Return (x, y) of the center of cell containing provided text 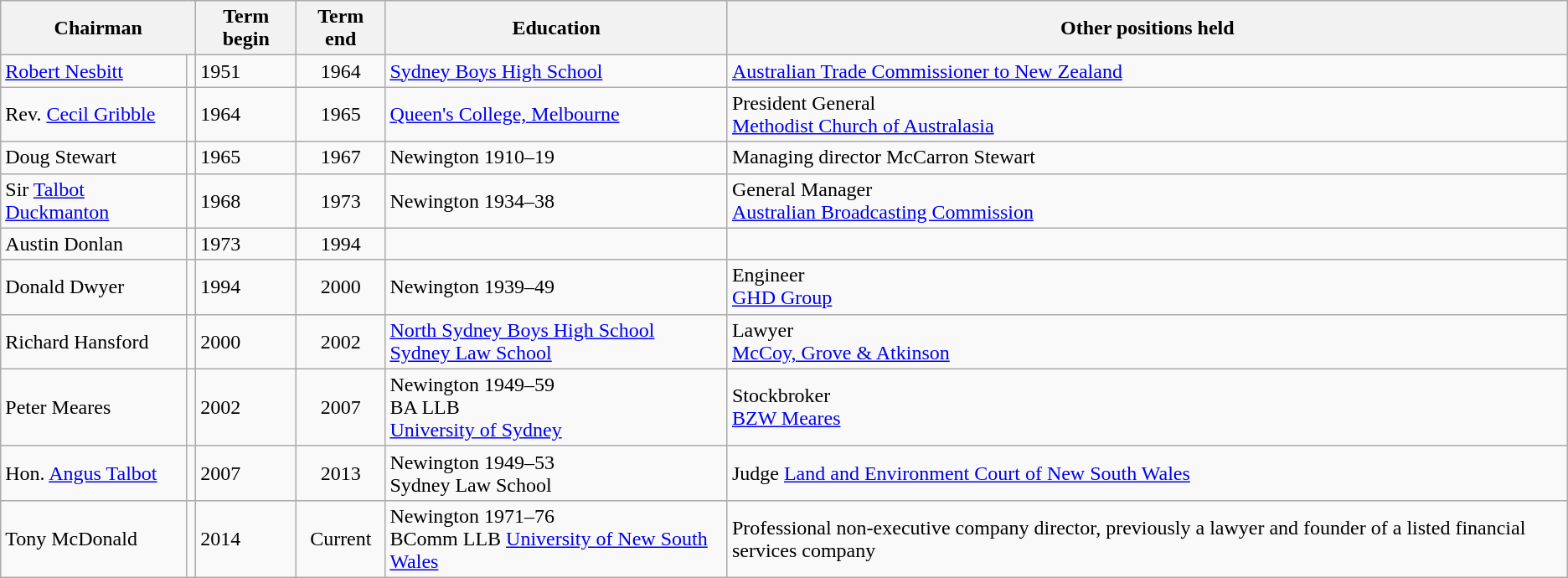
2014 (246, 539)
StockbrokerBZW Meares (1148, 407)
Judge Land and Environment Court of New South Wales (1148, 472)
Newington 1949–59BA LLBUniversity of Sydney (556, 407)
Newington 1939–49 (556, 286)
Austin Donlan (94, 244)
1951 (246, 71)
Queen's College, Melbourne (556, 114)
Donald Dwyer (94, 286)
2013 (341, 472)
EngineerGHD Group (1148, 286)
Managing director McCarron Stewart (1148, 157)
Tony McDonald (94, 539)
Current (341, 539)
General ManagerAustralian Broadcasting Commission (1148, 201)
Rev. Cecil Gribble (94, 114)
1967 (341, 157)
Newington 1971–76BComm LLB University of New South Wales (556, 539)
Hon. Angus Talbot (94, 472)
1968 (246, 201)
President GeneralMethodist Church of Australasia (1148, 114)
Chairman (99, 28)
Term end (341, 28)
Newington 1949–53Sydney Law School (556, 472)
Peter Meares (94, 407)
Newington 1934–38 (556, 201)
Australian Trade Commissioner to New Zealand (1148, 71)
LawyerMcCoy, Grove & Atkinson (1148, 342)
Education (556, 28)
Term begin (246, 28)
Doug Stewart (94, 157)
Sir Talbot Duckmanton (94, 201)
Robert Nesbitt (94, 71)
Richard Hansford (94, 342)
Professional non-executive company director, previously a lawyer and founder of a listed financial services company (1148, 539)
Newington 1910–19 (556, 157)
North Sydney Boys High SchoolSydney Law School (556, 342)
Sydney Boys High School (556, 71)
Other positions held (1148, 28)
